Find where the given text appears and provide that cell's center as (X, Y) coordinate. 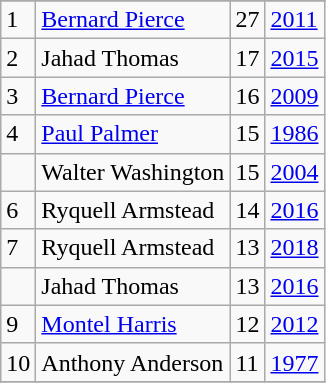
1977 (294, 362)
11 (248, 362)
Walter Washington (133, 172)
3 (18, 96)
17 (248, 58)
2012 (294, 324)
2018 (294, 248)
Anthony Anderson (133, 362)
6 (18, 210)
12 (248, 324)
Montel Harris (133, 324)
4 (18, 134)
1 (18, 20)
7 (18, 248)
16 (248, 96)
2004 (294, 172)
9 (18, 324)
27 (248, 20)
1986 (294, 134)
14 (248, 210)
2009 (294, 96)
2011 (294, 20)
2 (18, 58)
10 (18, 362)
2015 (294, 58)
Paul Palmer (133, 134)
